Locate the cell with the specified text and output its [X, Y] center coordinate. 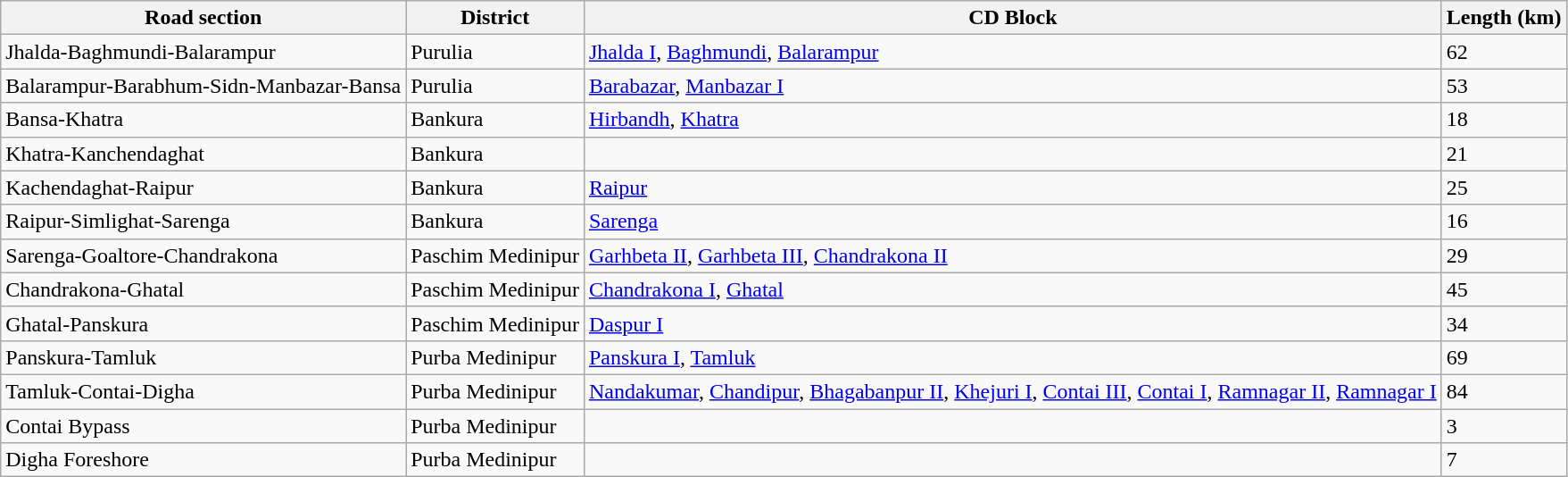
Garhbeta II, Garhbeta III, Chandrakona II [1012, 255]
84 [1504, 391]
Khatra-Kanchendaghat [203, 154]
Kachendaghat-Raipur [203, 188]
Chandrakona-Ghatal [203, 289]
Digha Foreshore [203, 460]
Jhalda I, Baghmundi, Balarampur [1012, 52]
3 [1504, 426]
Daspur I [1012, 323]
29 [1504, 255]
Sarenga-Goaltore-Chandrakona [203, 255]
Ghatal-Panskura [203, 323]
16 [1504, 222]
Raipur [1012, 188]
Sarenga [1012, 222]
Bansa-Khatra [203, 120]
Tamluk-Contai-Digha [203, 391]
Jhalda-Baghmundi-Balarampur [203, 52]
21 [1504, 154]
7 [1504, 460]
45 [1504, 289]
18 [1504, 120]
53 [1504, 86]
Nandakumar, Chandipur, Bhagabanpur II, Khejuri I, Contai III, Contai I, Ramnagar II, Ramnagar I [1012, 391]
Chandrakona I, Ghatal [1012, 289]
Panskura I, Tamluk [1012, 357]
CD Block [1012, 18]
Road section [203, 18]
Contai Bypass [203, 426]
Hirbandh, Khatra [1012, 120]
District [495, 18]
25 [1504, 188]
62 [1504, 52]
69 [1504, 357]
Raipur-Simlighat-Sarenga [203, 222]
Length (km) [1504, 18]
Panskura-Tamluk [203, 357]
Barabazar, Manbazar I [1012, 86]
Balarampur-Barabhum-Sidn-Manbazar-Bansa [203, 86]
34 [1504, 323]
